Return the [X, Y] coordinate for the center point of the cell that contains the specified text.  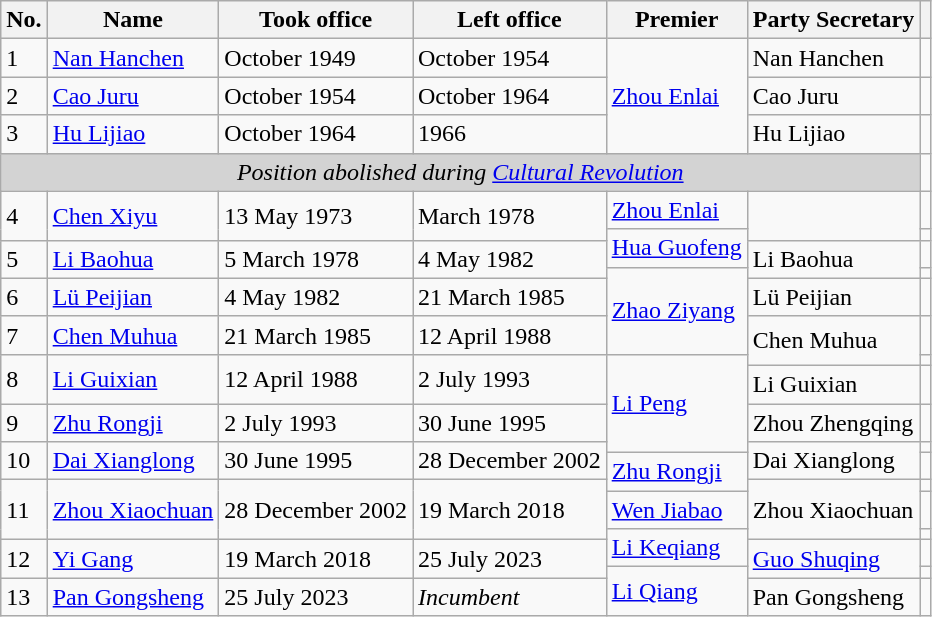
10 [24, 461]
8 [24, 378]
Yi Gang [133, 559]
Chen Xiyu [133, 216]
Incumbent [509, 597]
6 [24, 297]
Premier [676, 20]
4 [24, 216]
1 [24, 58]
Party Secretary [834, 20]
Zhao Ziyang [676, 310]
7 [24, 335]
October 1949 [316, 58]
Li Qiang [676, 592]
Took office [316, 20]
Hua Guofeng [676, 248]
12 [24, 559]
March 1978 [509, 216]
1966 [509, 134]
Name [133, 20]
2 [24, 96]
No. [24, 20]
Position abolished during Cultural Revolution [460, 172]
9 [24, 423]
Wen Jiabao [676, 510]
5 March 1978 [316, 259]
Li Peng [676, 403]
11 [24, 510]
Guo Shuqing [834, 559]
3 [24, 134]
13 [24, 597]
Zhou Zhengqing [834, 423]
Li Keqiang [676, 548]
Left office [509, 20]
5 [24, 259]
13 May 1973 [316, 216]
